Return [X, Y] of the center of cell containing provided text 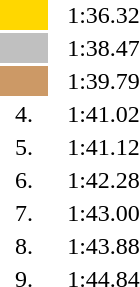
4. [24, 114]
5. [24, 147]
6. [24, 180]
8. [24, 246]
7. [24, 213]
